Return the [X, Y] coordinate for the center point of the cell that contains the specified text.  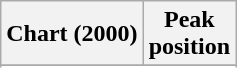
Peakposition [189, 34]
Chart (2000) [72, 34]
